Search for the cell housing the specified text and yield its (x, y) center coordinate. 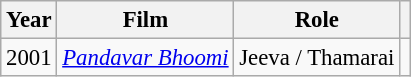
Role (317, 20)
Jeeva / Thamarai (317, 58)
Year (29, 20)
Pandavar Bhoomi (146, 58)
2001 (29, 58)
Film (146, 20)
